Detect which cell encompasses the target text, then output its (x, y) center coordinate. 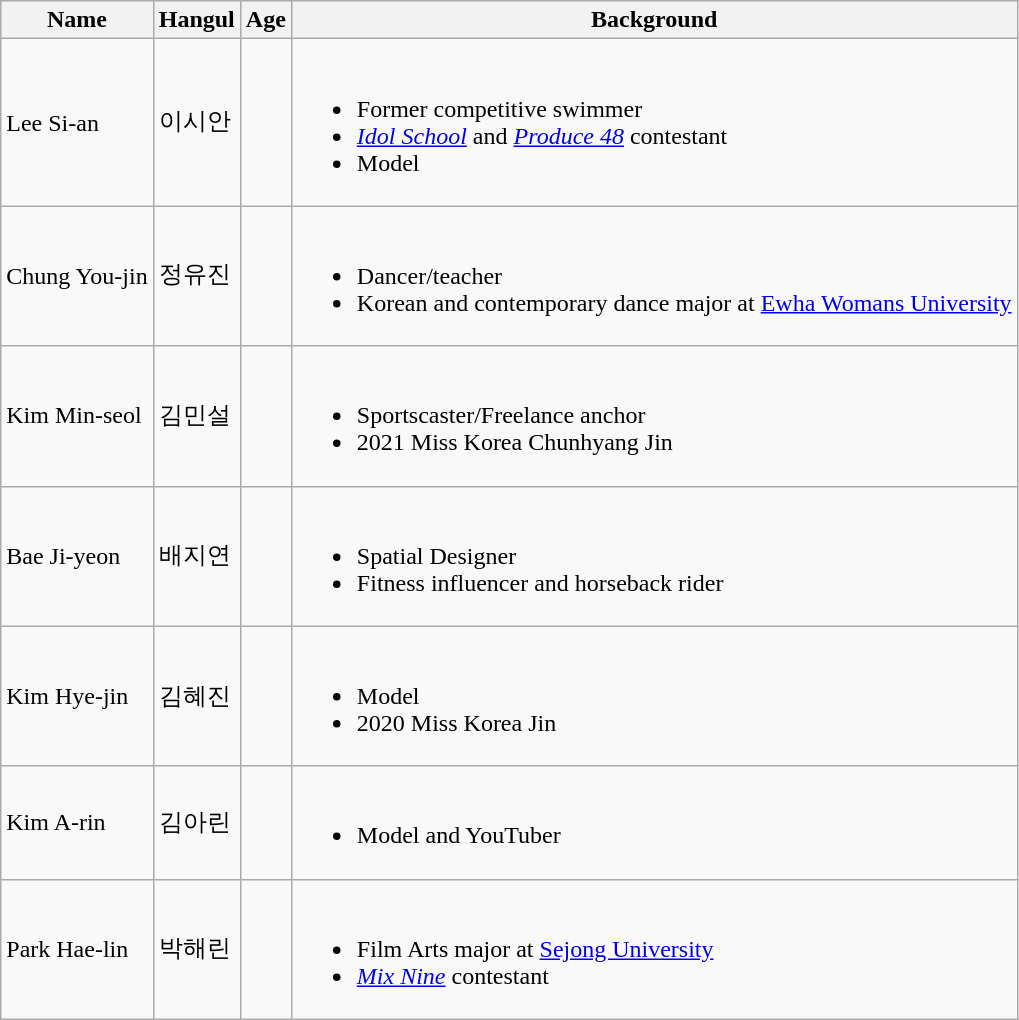
Hangul (196, 20)
Kim Hye-jin (77, 696)
Background (654, 20)
Park Hae-lin (77, 949)
Kim A-rin (77, 822)
박해린 (196, 949)
Kim Min-seol (77, 416)
김혜진 (196, 696)
Chung You-jin (77, 276)
Model2020 Miss Korea Jin (654, 696)
Model and YouTuber (654, 822)
Film Arts major at Sejong UniversityMix Nine contestant (654, 949)
Sportscaster/Freelance anchor2021 Miss Korea Chunhyang Jin (654, 416)
김아린 (196, 822)
Name (77, 20)
Bae Ji-yeon (77, 556)
Former competitive swimmerIdol School and Produce 48 contestantModel (654, 122)
김민설 (196, 416)
이시안 (196, 122)
Spatial DesignerFitness influencer and horseback rider (654, 556)
Age (266, 20)
정유진 (196, 276)
Lee Si-an (77, 122)
배지연 (196, 556)
Dancer/teacherKorean and contemporary dance major at Ewha Womans University (654, 276)
